Capture the cell that displays the provided text and extract its (x, y) central coordinate. 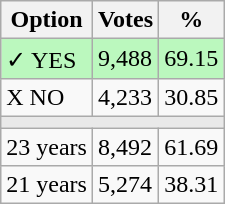
✓ YES (47, 59)
4,233 (125, 97)
5,274 (125, 185)
21 years (47, 185)
30.85 (192, 97)
Option (47, 20)
23 years (47, 147)
Votes (125, 20)
9,488 (125, 59)
61.69 (192, 147)
69.15 (192, 59)
X NO (47, 97)
% (192, 20)
38.31 (192, 185)
8,492 (125, 147)
